Output the [x, y] coordinate of the center of the cell containing the given text.  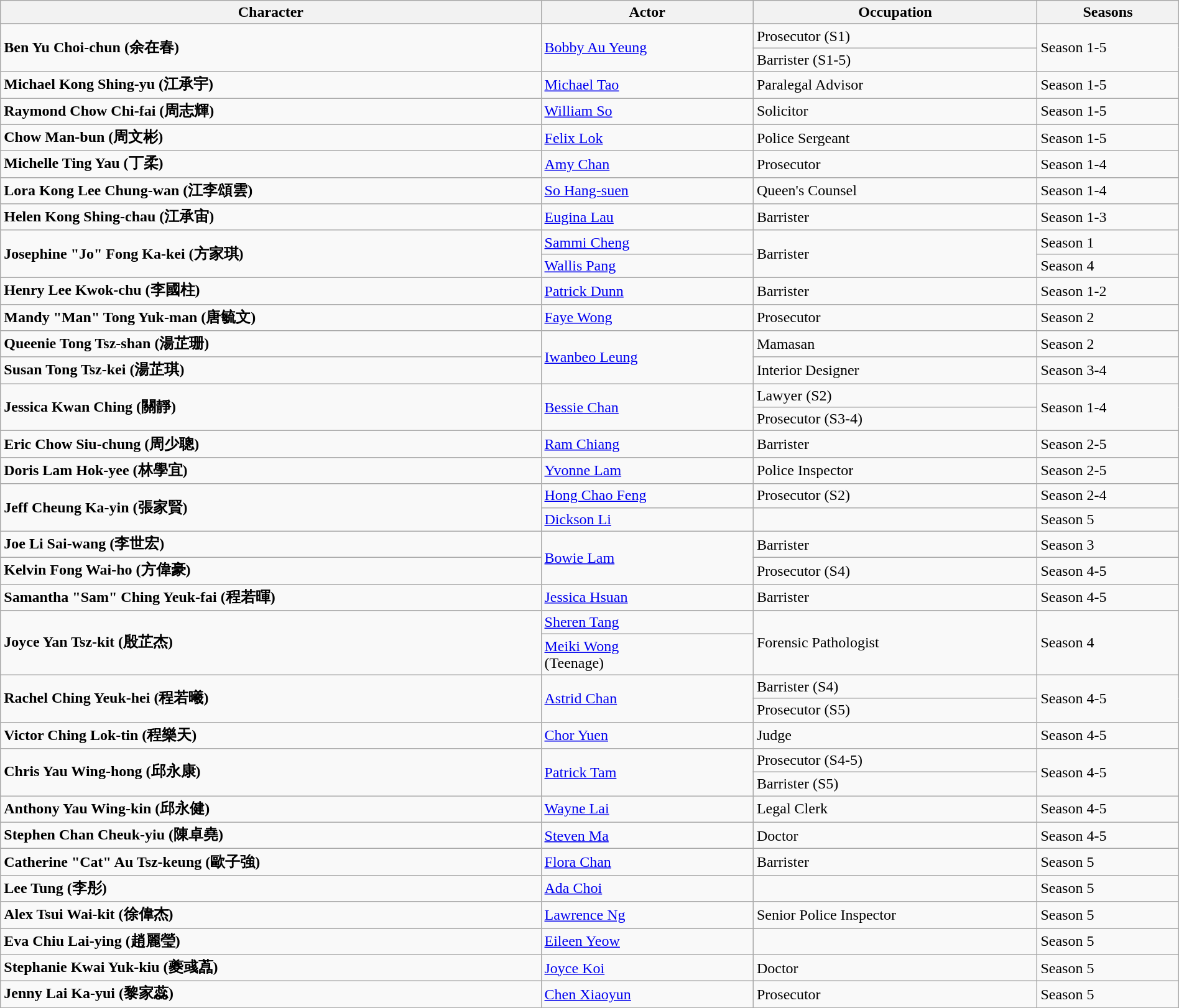
So Hang-suen [647, 190]
Season 1-2 [1108, 291]
Meiki Wong (Teenage) [647, 654]
Susan Tong Tsz-kei (湯芷琪) [271, 371]
Jenny Lai Ka-yui (黎家蕊) [271, 995]
Eileen Yeow [647, 941]
Faye Wong [647, 317]
Prosecutor (S2) [895, 496]
Alex Tsui Wai-kit (徐偉杰) [271, 915]
Jessica Hsuan [647, 597]
Wayne Lai [647, 810]
Bobby Au Yeung [647, 48]
Occupation [895, 12]
Eva Chiu Lai-ying (趙麗瑩) [271, 941]
Season 3-4 [1108, 371]
Prosecutor (S4) [895, 571]
Eric Chow Siu-chung (周少聰) [271, 444]
Bowie Lam [647, 557]
Interior Designer [895, 371]
Lora Kong Lee Chung-wan (江李頌雲) [271, 190]
Barrister (S4) [895, 687]
Hong Chao Feng [647, 496]
Flora Chan [647, 862]
Victor Ching Lok-tin (程樂天) [271, 735]
Wallis Pang [647, 266]
Sheren Tang [647, 622]
Josephine "Jo" Fong Ka-kei (方家琪) [271, 254]
Prosecutor (S1) [895, 36]
Michelle Ting Yau (丁柔) [271, 164]
Chris Yau Wing-hong (邱永康) [271, 772]
Lawrence Ng [647, 915]
Amy Chan [647, 164]
Doris Lam Hok-yee (林學宜) [271, 470]
Seasons [1108, 12]
Stephen Chan Cheuk-yiu (陳卓堯) [271, 836]
Catherine "Cat" Au Tsz-keung (歐子強) [271, 862]
Legal Clerk [895, 810]
Astrid Chan [647, 698]
Chor Yuen [647, 735]
Joyce Yan Tsz-kit (殷芷杰) [271, 643]
Prosecutor (S4-5) [895, 761]
Joyce Koi [647, 968]
Lawyer (S2) [895, 395]
Anthony Yau Wing-kin (邱永健) [271, 810]
Police Inspector [895, 470]
Senior Police Inspector [895, 915]
Samantha "Sam" Ching Yeuk-fai (程若暉) [271, 597]
Season 1 [1108, 242]
Bessie Chan [647, 407]
Sammi Cheng [647, 242]
Queen's Counsel [895, 190]
Raymond Chow Chi-fai (周志輝) [271, 112]
Patrick Dunn [647, 291]
Eugina Lau [647, 218]
Jeff Cheung Ka-yin (張家賢) [271, 507]
Felix Lok [647, 138]
Season 3 [1108, 545]
Prosecutor (S3-4) [895, 419]
Henry Lee Kwok-chu (李國柱) [271, 291]
Actor [647, 12]
Stephanie Kwai Yuk-kiu (夔彧藠) [271, 968]
Forensic Pathologist [895, 643]
Barrister (S5) [895, 784]
Rachel Ching Yeuk-hei (程若曦) [271, 698]
Joe Li Sai-wang (李世宏) [271, 545]
Police Sergeant [895, 138]
Ada Choi [647, 888]
Helen Kong Shing-chau (江承宙) [271, 218]
Paralegal Advisor [895, 85]
Solicitor [895, 112]
Yvonne Lam [647, 470]
Character [271, 12]
Ram Chiang [647, 444]
Ben Yu Choi-chun (余在春) [271, 48]
Chow Man-bun (周文彬) [271, 138]
Season 1-3 [1108, 218]
Season 2-4 [1108, 496]
Jessica Kwan Ching (關靜) [271, 407]
Michael Kong Shing-yu (江承宇) [271, 85]
Chen Xiaoyun [647, 995]
Judge [895, 735]
Prosecutor (S5) [895, 710]
Lee Tung (李彤) [271, 888]
Mamasan [895, 344]
Steven Ma [647, 836]
William So [647, 112]
Kelvin Fong Wai-ho (方偉豪) [271, 571]
Michael Tao [647, 85]
Barrister (S1-5) [895, 60]
Iwanbeo Leung [647, 357]
Dickson Li [647, 519]
Patrick Tam [647, 772]
Queenie Tong Tsz-shan (湯芷珊) [271, 344]
Mandy "Man" Tong Yuk-man (唐毓文) [271, 317]
